Scan for the cell matching the given text and deliver its [X, Y] coordinate at center. 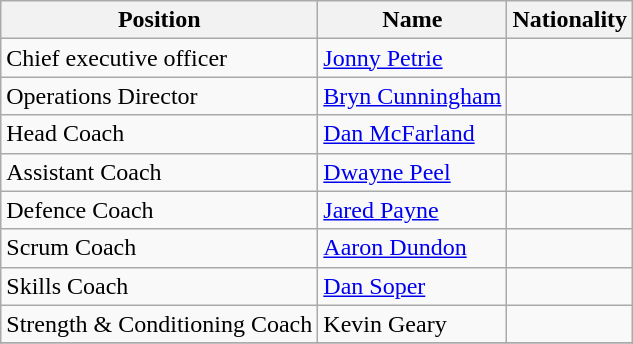
Dan Soper [412, 286]
Position [160, 20]
Jared Payne [412, 210]
Head Coach [160, 134]
Aaron Dundon [412, 248]
Defence Coach [160, 210]
Nationality [570, 20]
Dan McFarland [412, 134]
Chief executive officer [160, 58]
Operations Director [160, 96]
Name [412, 20]
Scrum Coach [160, 248]
Jonny Petrie [412, 58]
Dwayne Peel [412, 172]
Strength & Conditioning Coach [160, 324]
Kevin Geary [412, 324]
Bryn Cunningham [412, 96]
Skills Coach [160, 286]
Assistant Coach [160, 172]
